Provide the [x, y] coordinate of the cell's center where the given text is located.  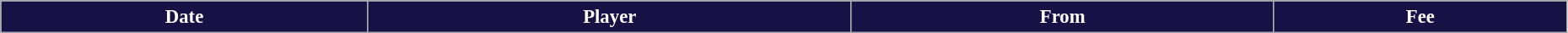
From [1063, 17]
Date [185, 17]
Fee [1420, 17]
Player [609, 17]
